Capture the cell that displays the provided text and extract its (X, Y) central coordinate. 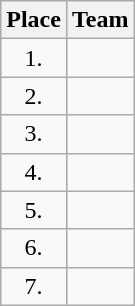
7. (34, 286)
Place (34, 20)
1. (34, 58)
Team (100, 20)
4. (34, 172)
3. (34, 134)
5. (34, 210)
6. (34, 248)
2. (34, 96)
